Identify which cell holds the provided text, then report its (X, Y) central coordinate. 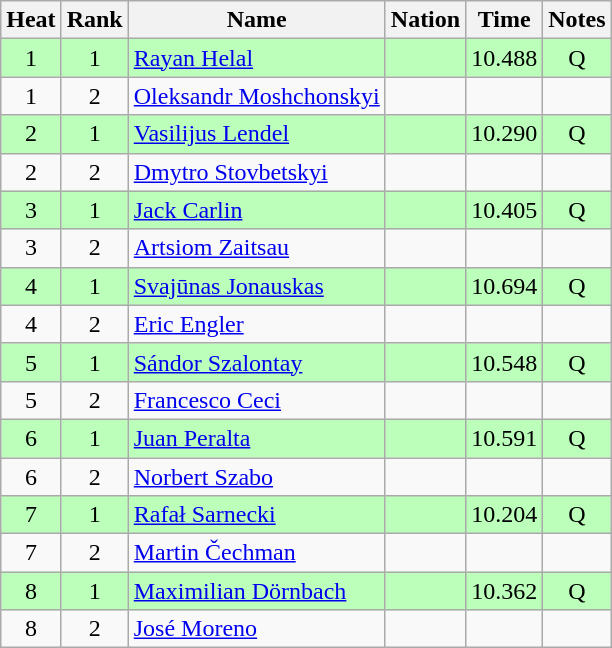
10.290 (504, 134)
Oleksandr Moshchonskyi (256, 96)
Svajūnas Jonauskas (256, 286)
10.694 (504, 286)
Time (504, 20)
José Moreno (256, 629)
Maximilian Dörnbach (256, 591)
Notes (577, 20)
Dmytro Stovbetskyi (256, 172)
Name (256, 20)
Rafał Sarnecki (256, 515)
Jack Carlin (256, 210)
10.591 (504, 438)
Artsiom Zaitsau (256, 248)
Heat (31, 20)
Nation (425, 20)
10.405 (504, 210)
Sándor Szalontay (256, 362)
Francesco Ceci (256, 400)
10.362 (504, 591)
Rank (94, 20)
10.548 (504, 362)
Juan Peralta (256, 438)
Martin Čechman (256, 553)
10.488 (504, 58)
Norbert Szabo (256, 477)
10.204 (504, 515)
Rayan Helal (256, 58)
Eric Engler (256, 324)
Vasilijus Lendel (256, 134)
